From the cell containing the given text, extract its center point as [X, Y] coordinate. 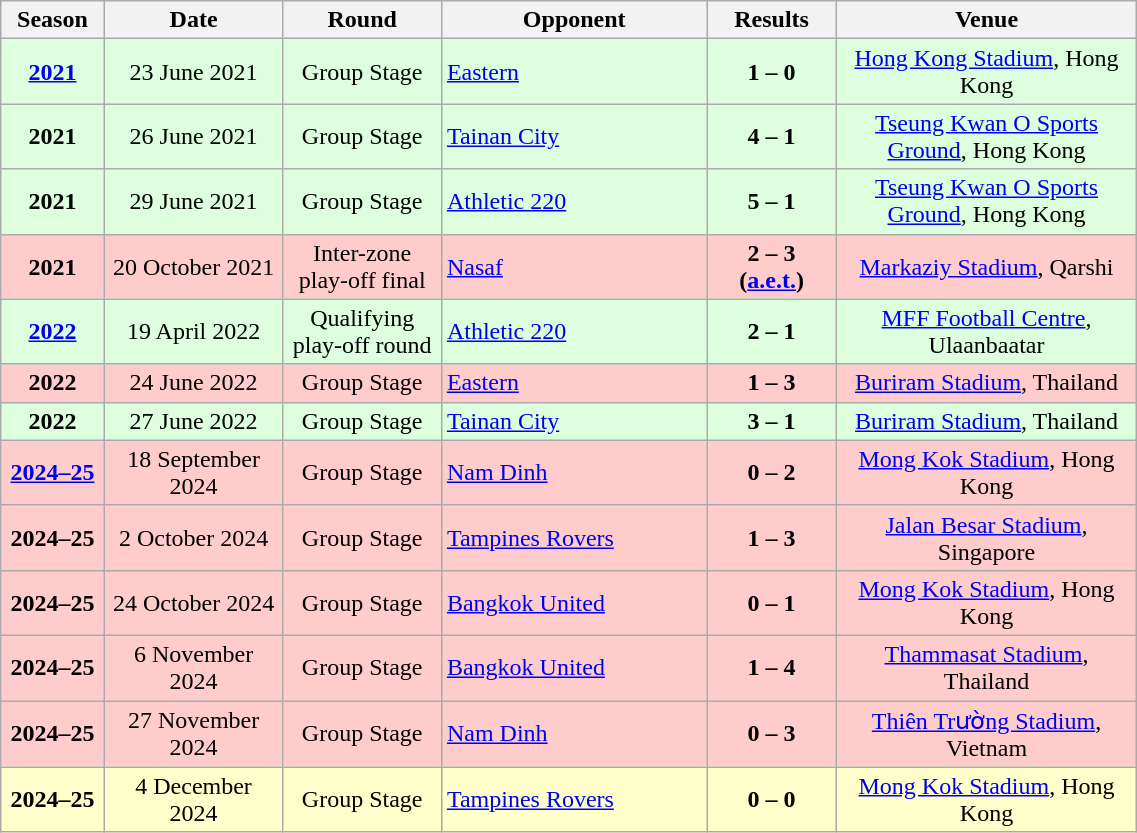
5 – 1 [772, 202]
27 June 2022 [194, 421]
24 October 2024 [194, 602]
0 – 1 [772, 602]
1 – 4 [772, 668]
2 – 1 [772, 332]
0 – 2 [772, 472]
3 – 1 [772, 421]
23 June 2021 [194, 72]
4 – 1 [772, 136]
Date [194, 20]
Inter-zone play-off final [362, 266]
0 – 0 [772, 800]
Results [772, 20]
Nasaf [574, 266]
Season [52, 20]
Thammasat Stadium, Thailand [986, 668]
Thiên Trường Stadium, Vietnam [986, 734]
27 November 2024 [194, 734]
2 – 3 (a.e.t.) [772, 266]
24 June 2022 [194, 383]
Jalan Besar Stadium, Singapore [986, 538]
2 October 2024 [194, 538]
26 June 2021 [194, 136]
MFF Football Centre, Ulaanbaatar [986, 332]
4 December 2024 [194, 800]
Venue [986, 20]
Opponent [574, 20]
1 – 0 [772, 72]
Hong Kong Stadium, Hong Kong [986, 72]
Round [362, 20]
20 October 2021 [194, 266]
18 September 2024 [194, 472]
0 – 3 [772, 734]
6 November 2024 [194, 668]
29 June 2021 [194, 202]
Qualifying play-off round [362, 332]
Markaziy Stadium, Qarshi [986, 266]
19 April 2022 [194, 332]
